Capture the cell that displays the provided text and extract its [X, Y] central coordinate. 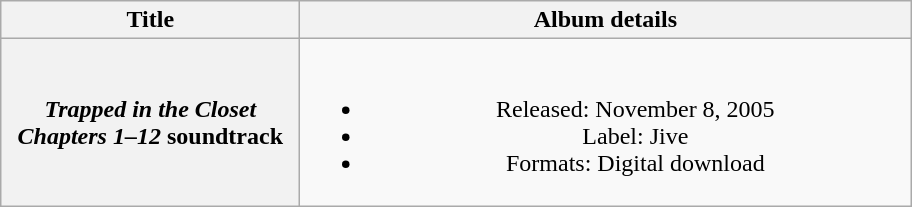
Trapped in the Closet Chapters 1–12 soundtrack [150, 122]
Title [150, 20]
Released: November 8, 2005Label: JiveFormats: Digital download [606, 122]
Album details [606, 20]
